Extract the [X, Y] coordinate from the center of the cell holding the provided text.  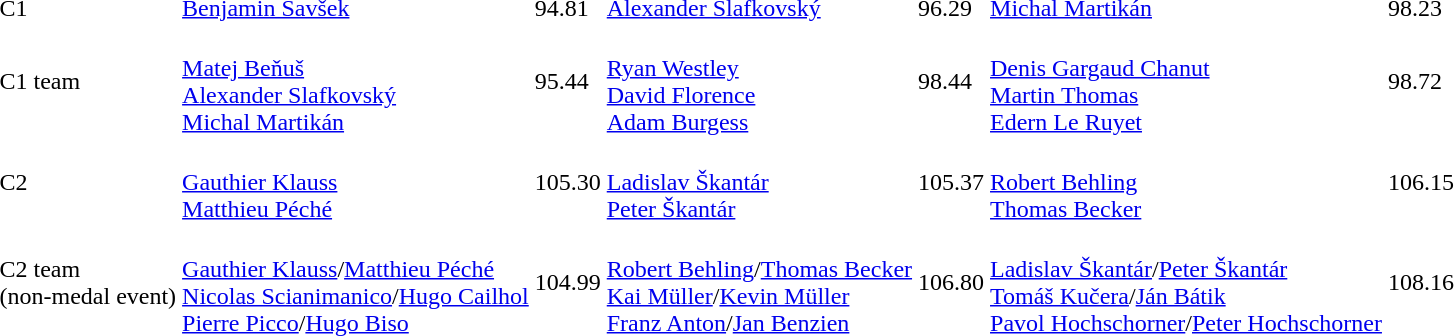
Ryan WestleyDavid FlorenceAdam Burgess [759, 82]
105.37 [952, 182]
Ladislav ŠkantárPeter Škantár [759, 182]
Gauthier KlaussMatthieu Péché [356, 182]
Denis Gargaud ChanutMartin ThomasEdern Le Ruyet [1186, 82]
98.44 [952, 82]
Matej BeňušAlexander SlafkovskýMichal Martikán [356, 82]
95.44 [568, 82]
Robert BehlingThomas Becker [1186, 182]
105.30 [568, 182]
